Find where the given text appears and provide that cell's center as [x, y] coordinate. 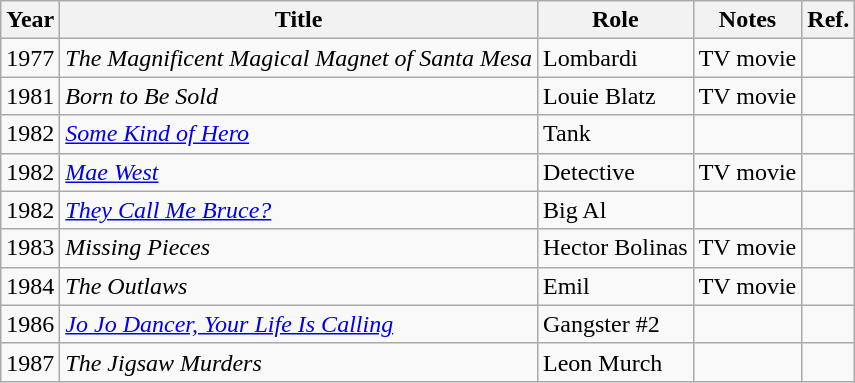
Leon Murch [615, 362]
Jo Jo Dancer, Your Life Is Calling [299, 324]
The Jigsaw Murders [299, 362]
Role [615, 20]
Emil [615, 286]
1981 [30, 96]
Missing Pieces [299, 248]
Gangster #2 [615, 324]
The Magnificent Magical Magnet of Santa Mesa [299, 58]
1984 [30, 286]
1986 [30, 324]
1983 [30, 248]
Tank [615, 134]
They Call Me Bruce? [299, 210]
1987 [30, 362]
Year [30, 20]
Detective [615, 172]
Notes [748, 20]
Title [299, 20]
Louie Blatz [615, 96]
The Outlaws [299, 286]
Ref. [828, 20]
Mae West [299, 172]
Born to Be Sold [299, 96]
Hector Bolinas [615, 248]
1977 [30, 58]
Some Kind of Hero [299, 134]
Lombardi [615, 58]
Big Al [615, 210]
